For the text-containing cell, return its midpoint in [X, Y] coordinate format. 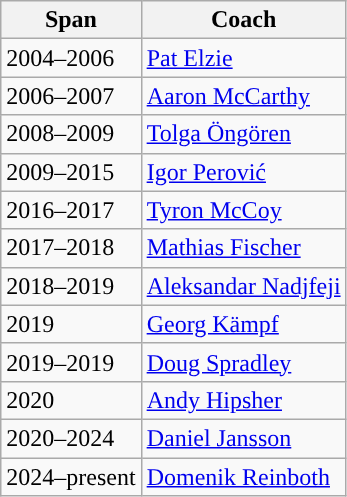
2020 [71, 400]
Aleksandar Nadjfeji [244, 286]
2019 [71, 324]
Tyron McCoy [244, 210]
2019–2019 [71, 362]
2006–2007 [71, 96]
Pat Elzie [244, 58]
Mathias Fischer [244, 248]
Coach [244, 20]
Aaron McCarthy [244, 96]
Doug Spradley [244, 362]
2018–2019 [71, 286]
2016–2017 [71, 210]
Tolga Öngören [244, 134]
2004–2006 [71, 58]
Domenik Reinboth [244, 477]
2008–2009 [71, 134]
2024–present [71, 477]
Georg Kämpf [244, 324]
2009–2015 [71, 172]
2020–2024 [71, 438]
Span [71, 20]
2017–2018 [71, 248]
Daniel Jansson [244, 438]
Igor Perović [244, 172]
Andy Hipsher [244, 400]
